Find where the given text appears and provide that cell's center as (X, Y) coordinate. 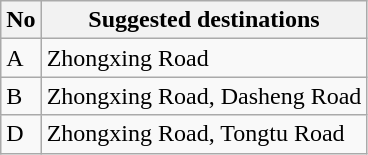
Zhongxing Road, Tongtu Road (204, 134)
Zhongxing Road, Dasheng Road (204, 96)
A (21, 58)
B (21, 96)
Zhongxing Road (204, 58)
D (21, 134)
No (21, 20)
Suggested destinations (204, 20)
